For the text-containing cell, return its midpoint in [X, Y] coordinate format. 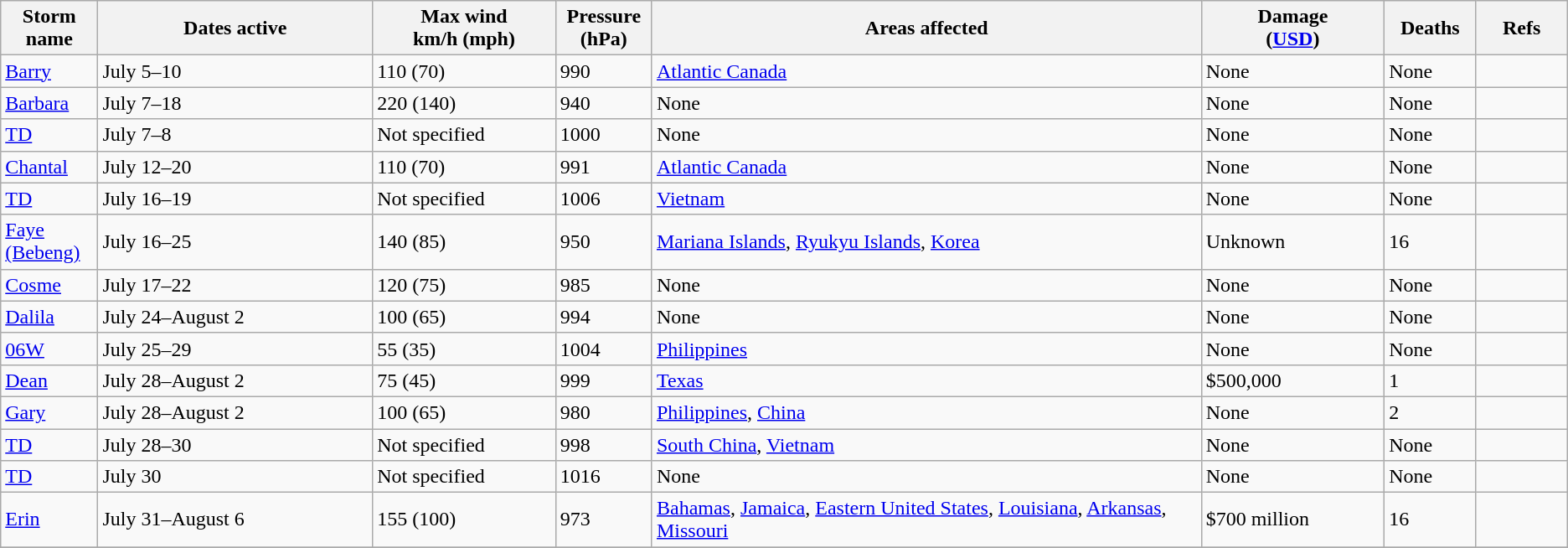
990 [603, 71]
July 7–18 [235, 103]
991 [603, 167]
Philippines, China [926, 412]
1016 [603, 477]
Storm name [49, 28]
1006 [603, 199]
155 (100) [464, 520]
980 [603, 412]
Barry [49, 71]
July 31–August 6 [235, 520]
Dean [49, 380]
Max windkm/h (mph) [464, 28]
Deaths [1431, 28]
Cosme [49, 285]
Areas affected [926, 28]
July 16–25 [235, 241]
July 24–August 2 [235, 317]
July 16–19 [235, 199]
$500,000 [1293, 380]
140 (85) [464, 241]
July 12–20 [235, 167]
Dalila [49, 317]
South China, Vietnam [926, 445]
994 [603, 317]
July 5–10 [235, 71]
$700 million [1293, 520]
Gary [49, 412]
2 [1431, 412]
06W [49, 349]
Faye (Bebeng) [49, 241]
120 (75) [464, 285]
Unknown [1293, 241]
1000 [603, 135]
1004 [603, 349]
985 [603, 285]
Chantal [49, 167]
950 [603, 241]
July 7–8 [235, 135]
Philippines [926, 349]
Damage(USD) [1293, 28]
July 28–30 [235, 445]
55 (35) [464, 349]
999 [603, 380]
Bahamas, Jamaica, Eastern United States, Louisiana, Arkansas, Missouri [926, 520]
July 30 [235, 477]
July 17–22 [235, 285]
July 25–29 [235, 349]
Mariana Islands, Ryukyu Islands, Korea [926, 241]
Dates active [235, 28]
Erin [49, 520]
973 [603, 520]
220 (140) [464, 103]
Texas [926, 380]
Pressure(hPa) [603, 28]
998 [603, 445]
75 (45) [464, 380]
Refs [1521, 28]
Vietnam [926, 199]
Barbara [49, 103]
940 [603, 103]
1 [1431, 380]
